Detect which cell encompasses the target text, then output its (X, Y) center coordinate. 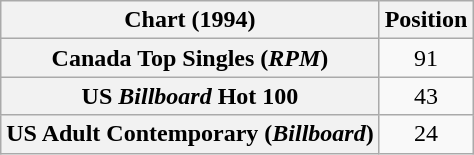
43 (426, 96)
Canada Top Singles (RPM) (190, 58)
24 (426, 134)
Position (426, 20)
US Billboard Hot 100 (190, 96)
Chart (1994) (190, 20)
US Adult Contemporary (Billboard) (190, 134)
91 (426, 58)
